Search for the cell housing the specified text and yield its [x, y] center coordinate. 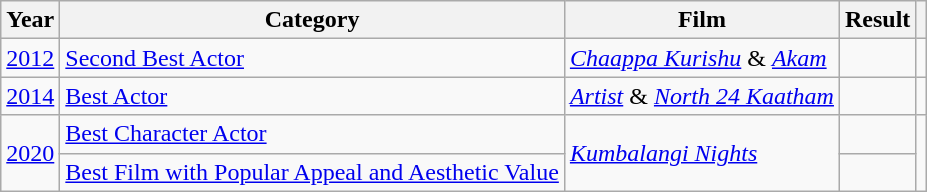
Best Actor [312, 96]
2020 [30, 153]
Category [312, 20]
Second Best Actor [312, 58]
Artist & North 24 Kaatham [702, 96]
2012 [30, 58]
Best Character Actor [312, 134]
Chaappa Kurishu & Akam [702, 58]
Year [30, 20]
Kumbalangi Nights [702, 153]
Best Film with Popular Appeal and Aesthetic Value [312, 172]
Film [702, 20]
Result [877, 20]
2014 [30, 96]
